Scan for the cell matching the given text and deliver its (X, Y) coordinate at center. 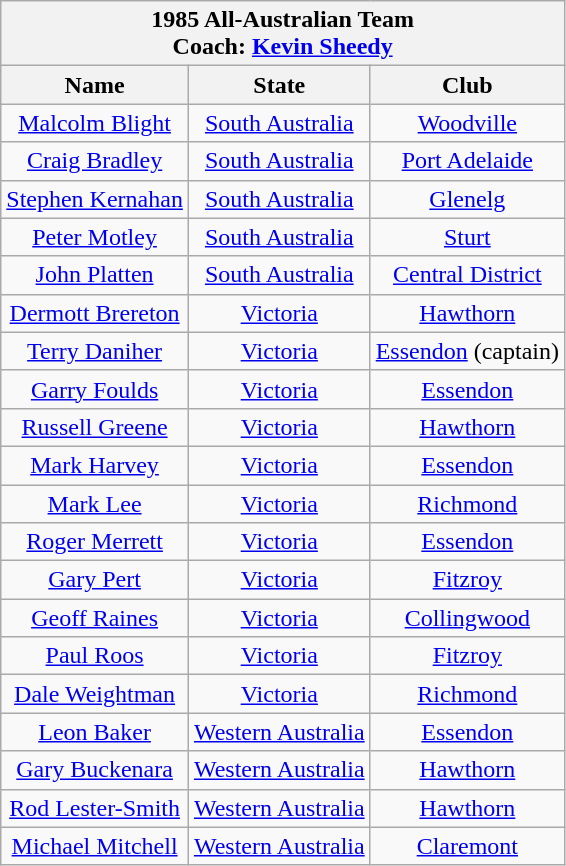
1985 All-Australian TeamCoach: Kevin Sheedy (283, 34)
Michael Mitchell (95, 846)
Dale Weightman (95, 694)
Glenelg (467, 199)
Gary Pert (95, 580)
Sturt (467, 237)
Gary Buckenara (95, 770)
Club (467, 85)
Geoff Raines (95, 618)
Terry Daniher (95, 351)
Peter Motley (95, 237)
Essendon (captain) (467, 351)
Roger Merrett (95, 542)
Port Adelaide (467, 161)
State (279, 85)
Stephen Kernahan (95, 199)
Leon Baker (95, 732)
Claremont (467, 846)
Craig Bradley (95, 161)
Central District (467, 275)
Collingwood (467, 618)
Name (95, 85)
John Platten (95, 275)
Woodville (467, 123)
Paul Roos (95, 656)
Malcolm Blight (95, 123)
Rod Lester-Smith (95, 808)
Mark Harvey (95, 465)
Mark Lee (95, 503)
Dermott Brereton (95, 313)
Russell Greene (95, 427)
Garry Foulds (95, 389)
